Scan for the cell matching the given text and deliver its (x, y) coordinate at center. 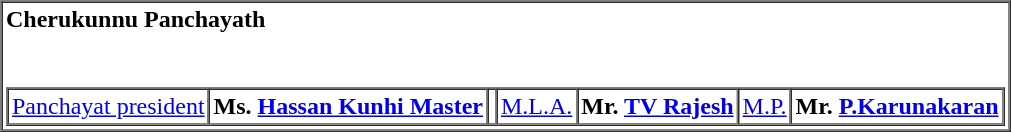
Ms. Hassan Kunhi Master (348, 106)
M.L.A. (536, 106)
Cherukunnu Panchayath Panchayat president Ms. Hassan Kunhi Master M.L.A. Mr. TV Rajesh M.P. Mr. P.Karunakaran (506, 66)
Mr. P.Karunakaran (897, 106)
M.P. (764, 106)
Panchayat president (109, 106)
Mr. TV Rajesh (658, 106)
